For the text-containing cell, return its midpoint in [x, y] coordinate format. 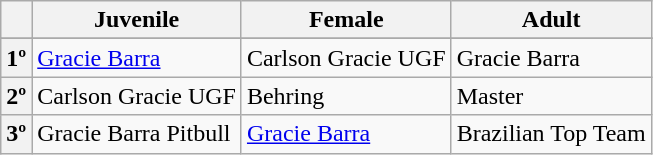
3º [16, 134]
2º [16, 96]
Juvenile [137, 20]
Adult [551, 20]
Brazilian Top Team [551, 134]
Gracie Barra Pitbull [137, 134]
Master [551, 96]
Female [346, 20]
1º [16, 58]
Behring [346, 96]
